Search for the cell housing the specified text and yield its (x, y) center coordinate. 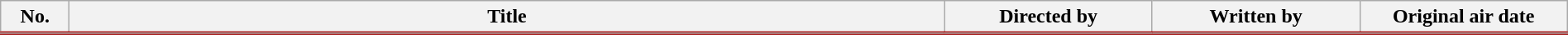
Original air date (1464, 17)
Title (507, 17)
Written by (1255, 17)
Directed by (1049, 17)
No. (35, 17)
